Identify which cell holds the provided text, then report its [X, Y] central coordinate. 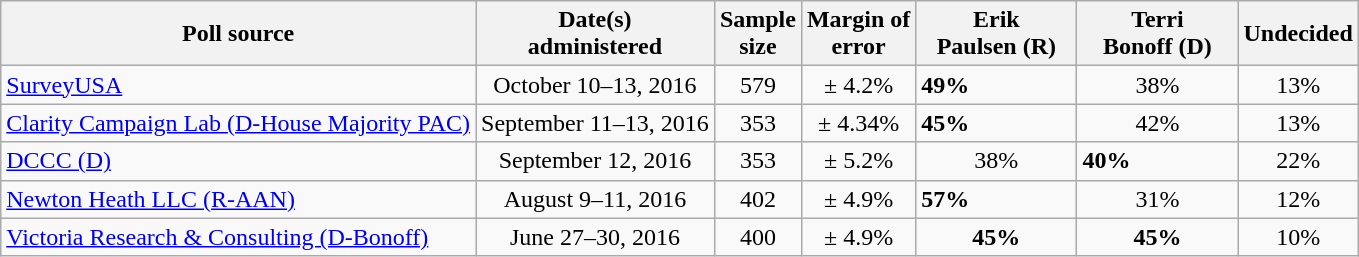
Date(s)administered [596, 34]
± 4.34% [858, 123]
Newton Heath LLC (R-AAN) [238, 199]
Victoria Research & Consulting (D-Bonoff) [238, 237]
Poll source [238, 34]
31% [1158, 199]
June 27–30, 2016 [596, 237]
± 4.2% [858, 85]
SurveyUSA [238, 85]
10% [1298, 237]
22% [1298, 161]
August 9–11, 2016 [596, 199]
Samplesize [758, 34]
49% [996, 85]
400 [758, 237]
DCCC (D) [238, 161]
402 [758, 199]
42% [1158, 123]
ErikPaulsen (R) [996, 34]
Margin oferror [858, 34]
October 10–13, 2016 [596, 85]
40% [1158, 161]
57% [996, 199]
Terri Bonoff (D) [1158, 34]
Undecided [1298, 34]
12% [1298, 199]
Clarity Campaign Lab (D-House Majority PAC) [238, 123]
September 11–13, 2016 [596, 123]
579 [758, 85]
± 5.2% [858, 161]
September 12, 2016 [596, 161]
